For the text-containing cell, return its midpoint in [X, Y] coordinate format. 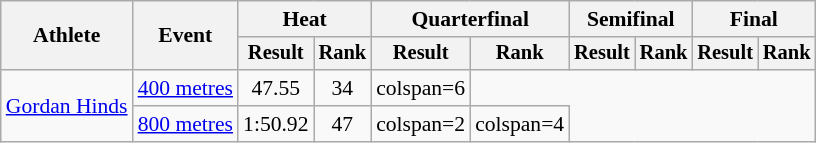
Quarterfinal [470, 19]
Gordan Hinds [67, 106]
Semifinal [630, 19]
400 metres [186, 88]
Heat [304, 19]
47 [343, 124]
Final [754, 19]
colspan=2 [420, 124]
1:50.92 [276, 124]
colspan=4 [520, 124]
Event [186, 36]
Athlete [67, 36]
800 metres [186, 124]
34 [343, 88]
colspan=6 [420, 88]
47.55 [276, 88]
